Determine the [x, y] coordinate at the center of the cell enclosing the given text.  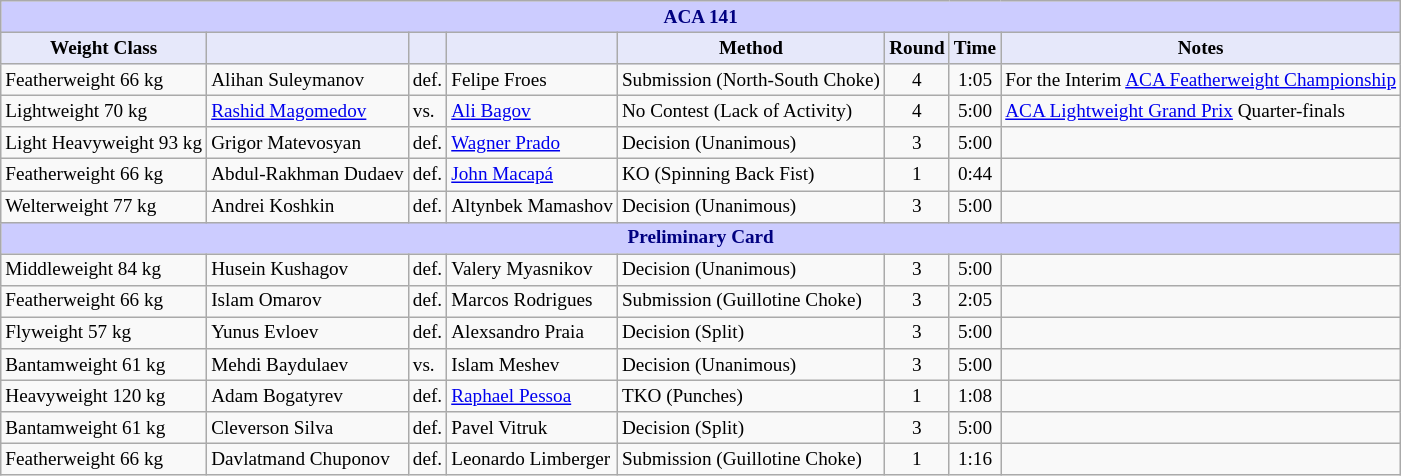
Weight Class [104, 48]
Rashid Magomedov [308, 111]
ACA 141 [701, 17]
John Macapá [532, 175]
Method [750, 48]
Altynbek Mamashov [532, 206]
Ali Bagov [532, 111]
Abdul-Rakhman Dudaev [308, 175]
Davlatmand Chuponov [308, 460]
Notes [1201, 48]
Islam Omarov [308, 301]
TKO (Punches) [750, 396]
0:44 [974, 175]
1:16 [974, 460]
Flyweight 57 kg [104, 333]
Andrei Koshkin [308, 206]
For the Interim ACA Featherweight Championship [1201, 80]
Marcos Rodrigues [532, 301]
Time [974, 48]
Preliminary Card [701, 238]
Wagner Prado [532, 143]
Alihan Suleymanov [308, 80]
KO (Spinning Back Fist) [750, 175]
1:08 [974, 396]
Light Heavyweight 93 kg [104, 143]
Valery Myasnikov [532, 270]
Alexsandro Praia [532, 333]
Cleverson Silva [308, 428]
Round [918, 48]
Mehdi Baydulaev [308, 365]
Adam Bogatyrev [308, 396]
Submission (North-South Choke) [750, 80]
ACA Lightweight Grand Prix Quarter-finals [1201, 111]
1:05 [974, 80]
Middleweight 84 kg [104, 270]
Islam Meshev [532, 365]
Heavyweight 120 kg [104, 396]
Pavel Vitruk [532, 428]
Grigor Matevosyan [308, 143]
No Contest (Lack of Activity) [750, 111]
Husein Kushagov [308, 270]
Leonardo Limberger [532, 460]
Felipe Froes [532, 80]
Welterweight 77 kg [104, 206]
Yunus Evloev [308, 333]
Raphael Pessoa [532, 396]
2:05 [974, 301]
Lightweight 70 kg [104, 111]
